Capture the cell that displays the provided text and extract its [X, Y] central coordinate. 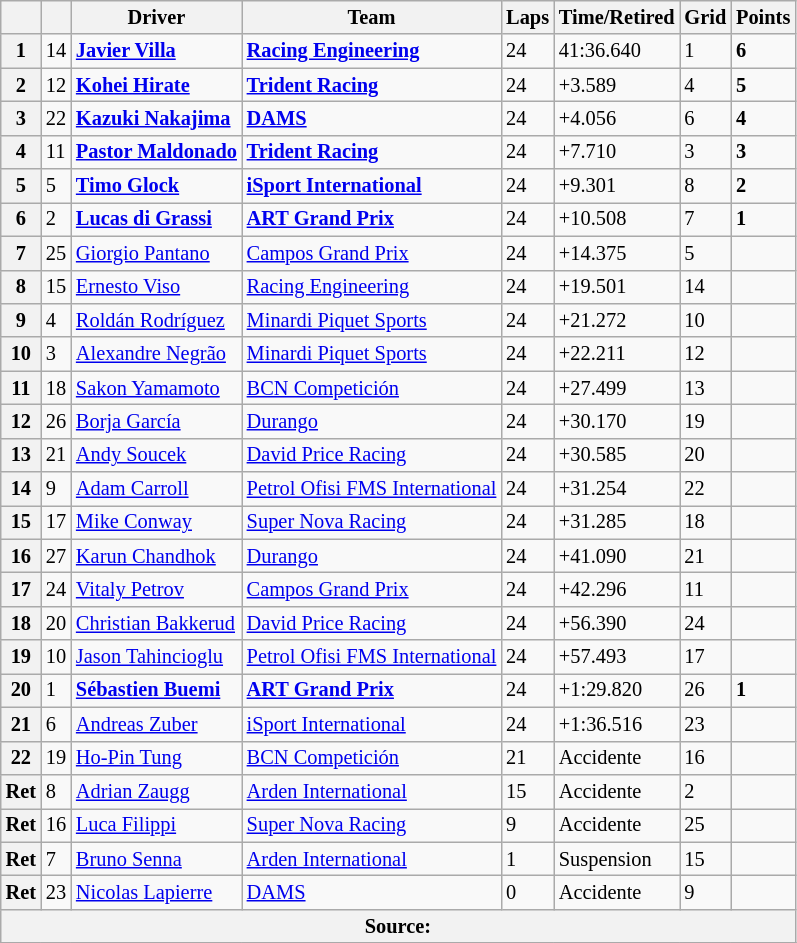
+31.285 [617, 522]
+1:36.516 [617, 724]
+42.296 [617, 589]
Grid [706, 17]
Mike Conway [156, 522]
+14.375 [617, 253]
Sébastien Buemi [156, 690]
+41.090 [617, 556]
+7.710 [617, 152]
0 [528, 892]
Javier Villa [156, 51]
Jason Tahincioglu [156, 657]
Adrian Zaugg [156, 791]
+30.170 [617, 421]
Adam Carroll [156, 489]
Andreas Zuber [156, 724]
Kazuki Nakajima [156, 118]
Team [372, 17]
Laps [528, 17]
Roldán Rodríguez [156, 320]
+19.501 [617, 287]
Luca Filippi [156, 825]
Vitaly Petrov [156, 589]
+4.056 [617, 118]
Ernesto Viso [156, 287]
Karun Chandhok [156, 556]
Pastor Maldonado [156, 152]
Alexandre Negrão [156, 354]
+27.499 [617, 388]
+21.272 [617, 320]
Timo Glock [156, 186]
Sakon Yamamoto [156, 388]
27 [56, 556]
Time/Retired [617, 17]
Christian Bakkerud [156, 623]
+10.508 [617, 219]
+31.254 [617, 489]
Ho-Pin Tung [156, 758]
+3.589 [617, 85]
Nicolas Lapierre [156, 892]
Source: [398, 926]
Points [763, 17]
Driver [156, 17]
Suspension [617, 859]
Lucas di Grassi [156, 219]
Kohei Hirate [156, 85]
+9.301 [617, 186]
Borja García [156, 421]
41:36.640 [617, 51]
+56.390 [617, 623]
Andy Soucek [156, 455]
+57.493 [617, 657]
Giorgio Pantano [156, 253]
+30.585 [617, 455]
Bruno Senna [156, 859]
+22.211 [617, 354]
+1:29.820 [617, 690]
